Determine the [x, y] coordinate at the center of the cell enclosing the given text.  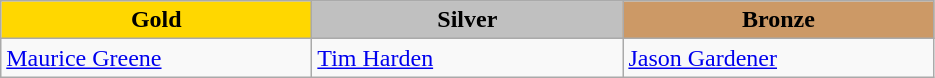
Maurice Greene [156, 58]
Bronze [778, 20]
Tim Harden [468, 58]
Gold [156, 20]
Jason Gardener [778, 58]
Silver [468, 20]
